Scan for the cell matching the given text and deliver its (x, y) coordinate at center. 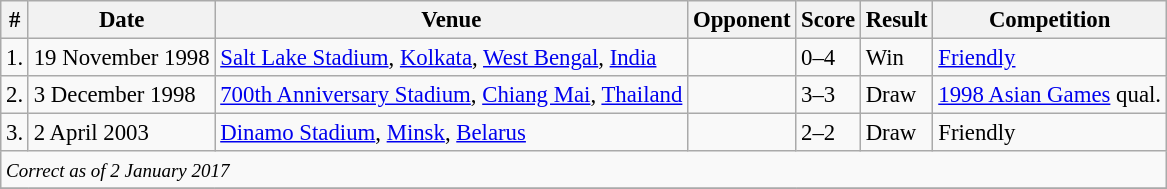
Salt Lake Stadium, Kolkata, West Bengal, India (452, 58)
2–2 (828, 133)
1. (15, 58)
Correct as of 2 January 2017 (584, 170)
Venue (452, 20)
0–4 (828, 58)
Result (896, 20)
1998 Asian Games qual. (1050, 95)
Win (896, 58)
Date (121, 20)
2. (15, 95)
3–3 (828, 95)
Competition (1050, 20)
19 November 1998 (121, 58)
3. (15, 133)
700th Anniversary Stadium, Chiang Mai, Thailand (452, 95)
3 December 1998 (121, 95)
2 April 2003 (121, 133)
Dinamo Stadium, Minsk, Belarus (452, 133)
Score (828, 20)
# (15, 20)
Opponent (742, 20)
